Provide the [x, y] coordinate of the cell's center where the given text is located.  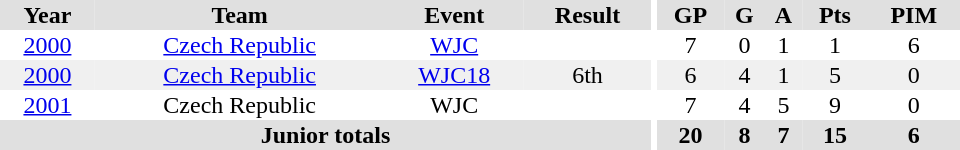
A [784, 15]
GP [691, 15]
2001 [48, 105]
6th [588, 75]
9 [834, 105]
15 [834, 135]
Team [240, 15]
Pts [834, 15]
WJC18 [454, 75]
Event [454, 15]
Result [588, 15]
PIM [914, 15]
G [744, 15]
20 [691, 135]
Year [48, 15]
Junior totals [326, 135]
8 [744, 135]
